Identify which cell holds the provided text, then report its (x, y) central coordinate. 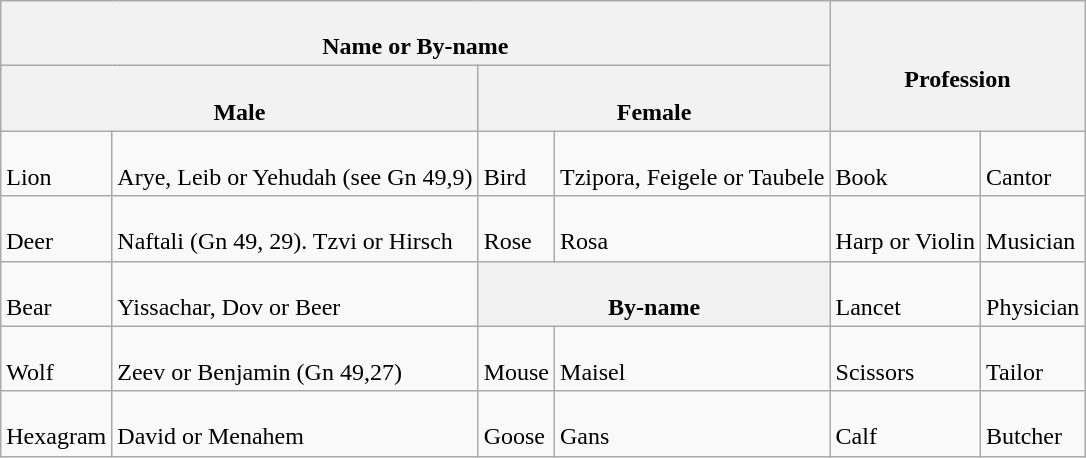
Arye, Leib or Yehudah (see Gn 49,9) (295, 164)
Name or By-name (416, 34)
Calf (905, 424)
David or Menahem (295, 424)
Tzipora, Feigele or Taubele (693, 164)
Musician (1033, 228)
Female (654, 98)
Tailor (1033, 358)
Male (240, 98)
Harp or Violin (905, 228)
Maisel (693, 358)
Book (905, 164)
Rose (516, 228)
By-name (654, 294)
Wolf (56, 358)
Cantor (1033, 164)
Butcher (1033, 424)
Hexagram (56, 424)
Rosa (693, 228)
Mouse (516, 358)
Bird (516, 164)
Gans (693, 424)
Naftali (Gn 49, 29). Tzvi or Hirsch (295, 228)
Physician (1033, 294)
Profession (958, 66)
Yissachar, Dov or Beer (295, 294)
Deer (56, 228)
Goose (516, 424)
Lion (56, 164)
Bear (56, 294)
Zeev or Benjamin (Gn 49,27) (295, 358)
Lancet (905, 294)
Scissors (905, 358)
